Return (x, y) of the center of cell containing provided text 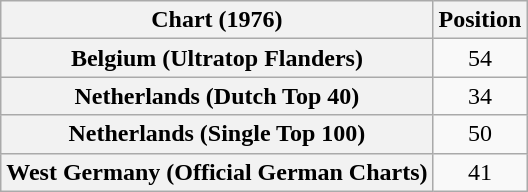
41 (480, 172)
West Germany (Official German Charts) (217, 172)
34 (480, 96)
Chart (1976) (217, 20)
50 (480, 134)
Netherlands (Single Top 100) (217, 134)
Belgium (Ultratop Flanders) (217, 58)
Position (480, 20)
54 (480, 58)
Netherlands (Dutch Top 40) (217, 96)
